Output the [X, Y] coordinate of the center of the cell containing the given text.  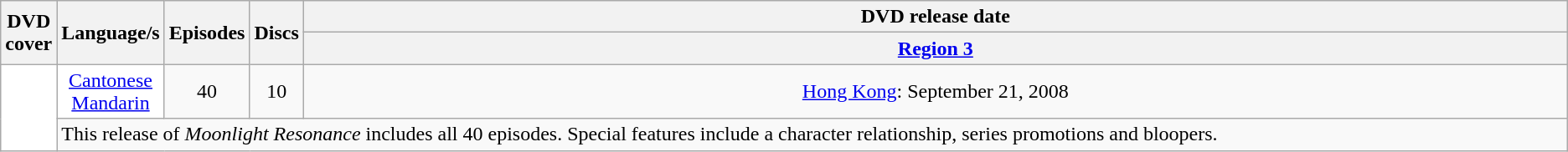
Language/s [111, 33]
This release of Moonlight Resonance includes all 40 episodes. Special features include a character relationship, series promotions and bloopers. [812, 134]
DVD release date [935, 17]
Discs [276, 33]
Cantonese Mandarin [111, 92]
DVD cover [28, 33]
Episodes [207, 33]
40 [207, 92]
Region 3 [935, 48]
Hong Kong: September 21, 2008 [935, 92]
10 [276, 92]
